From the cell containing the given text, extract its center point as (X, Y) coordinate. 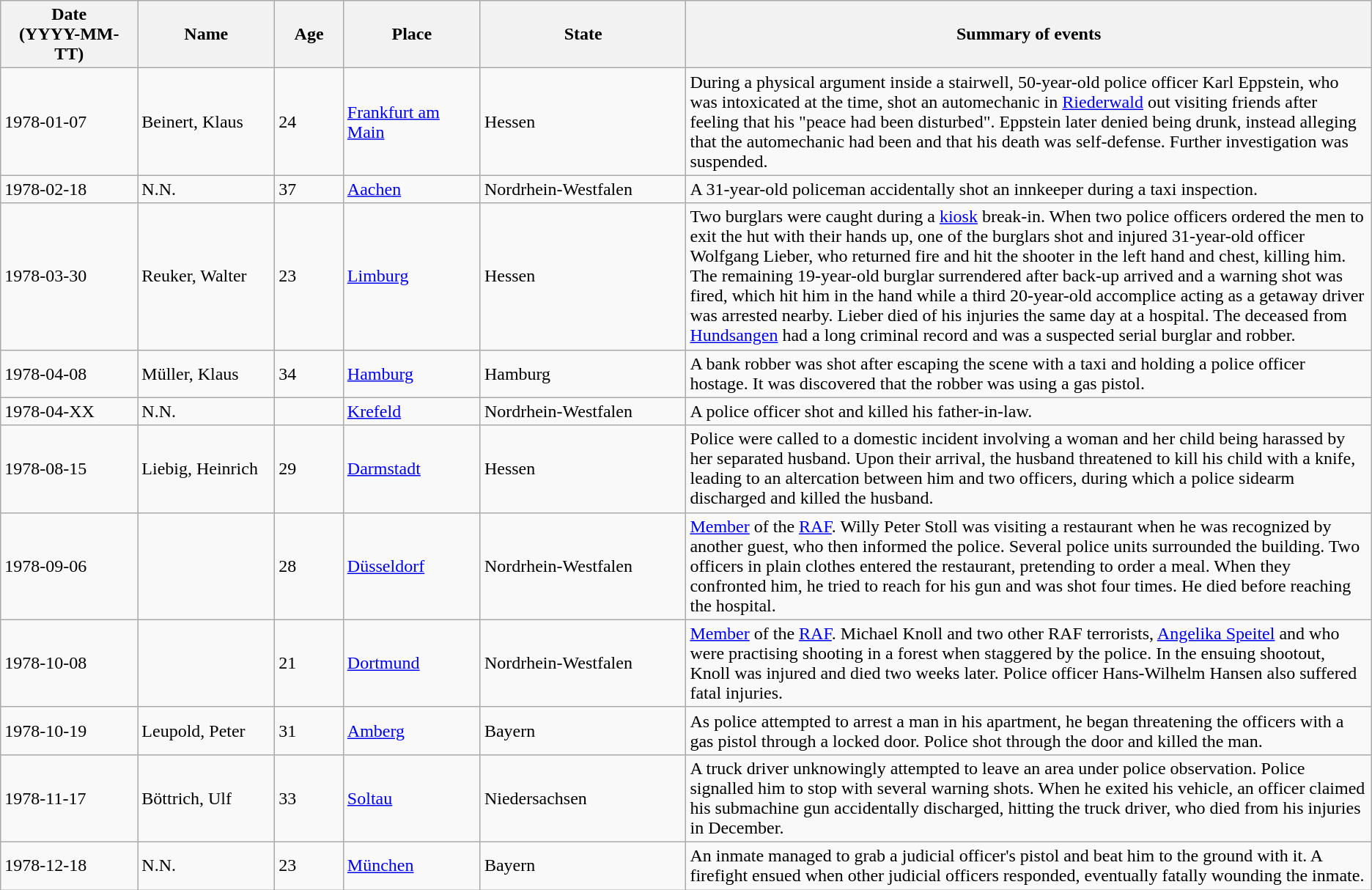
Soltau (412, 798)
1978-01-07 (69, 122)
1978-09-06 (69, 566)
37 (309, 189)
1978-10-19 (69, 730)
Age (309, 34)
Leupold, Peter (207, 730)
33 (309, 798)
21 (309, 663)
Name (207, 34)
1978-02-18 (69, 189)
24 (309, 122)
Böttrich, Ulf (207, 798)
Date(YYYY-MM-TT) (69, 34)
Aachen (412, 189)
München (412, 865)
1978-11-17 (69, 798)
Liebig, Heinrich (207, 469)
Müller, Klaus (207, 374)
Niedersachsen (583, 798)
Düsseldorf (412, 566)
1978-04-08 (69, 374)
Summary of events (1029, 34)
Limburg (412, 276)
Frankfurt am Main (412, 122)
29 (309, 469)
1978-03-30 (69, 276)
28 (309, 566)
Dortmund (412, 663)
A 31-year-old policeman accidentally shot an innkeeper during a taxi inspection. (1029, 189)
Darmstadt (412, 469)
Krefeld (412, 411)
1978-10-08 (69, 663)
1978-08-15 (69, 469)
Beinert, Klaus (207, 122)
Place (412, 34)
Reuker, Walter (207, 276)
1978-12-18 (69, 865)
State (583, 34)
1978-04-XX (69, 411)
31 (309, 730)
34 (309, 374)
A police officer shot and killed his father-in-law. (1029, 411)
Amberg (412, 730)
